Find where the given text appears and provide that cell's center as [x, y] coordinate. 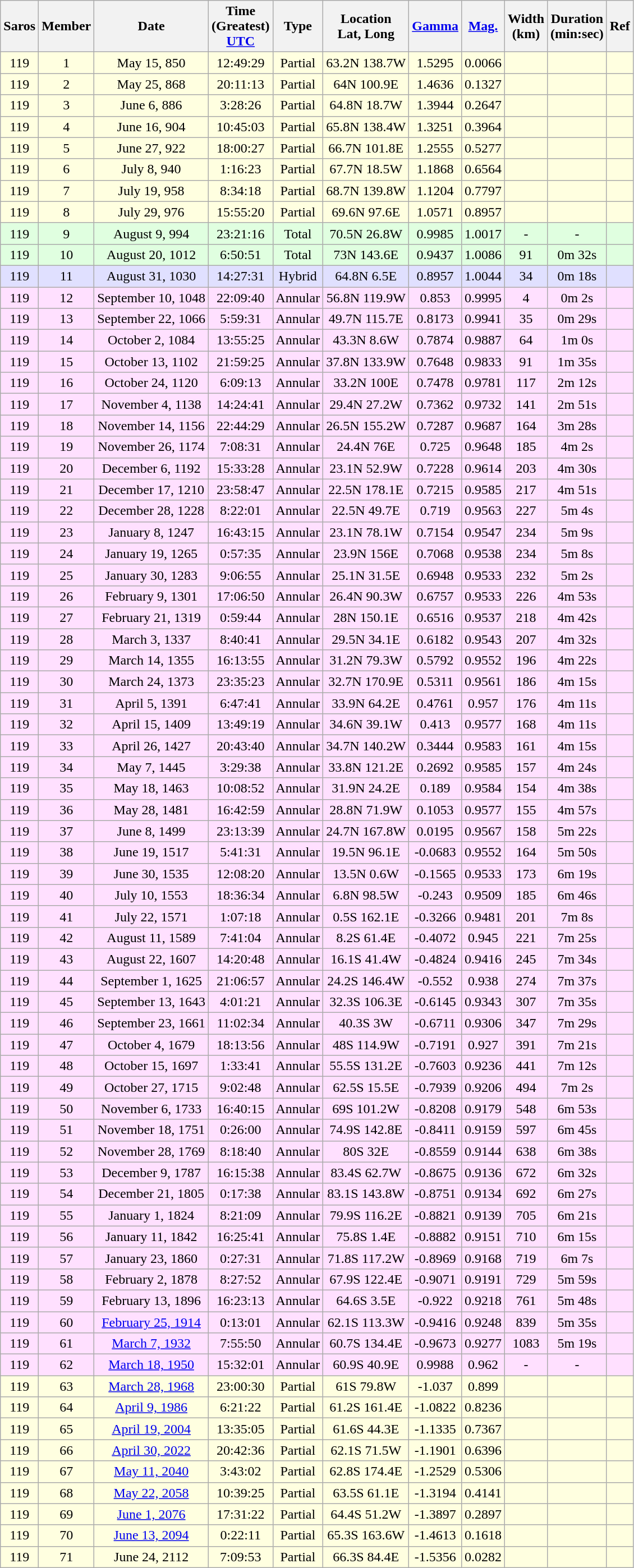
0.6396 [483, 1450]
226 [526, 596]
36 [66, 810]
0m 18s [577, 276]
5m 22s [577, 831]
33.9N 64.2E [366, 703]
19.5N 96.1E [366, 852]
4m 22s [577, 661]
4m 30s [577, 468]
548 [526, 1109]
0m 29s [577, 319]
-1.1335 [435, 1429]
12 [66, 298]
0.9481 [483, 916]
154 [526, 788]
0.899 [483, 1386]
221 [526, 938]
June 8, 1499 [151, 831]
0.6757 [435, 596]
5 [66, 148]
February 9, 1301 [151, 596]
68.7N 139.8W [366, 191]
July 10, 1553 [151, 895]
17 [66, 404]
50 [66, 1109]
0:17:38 [240, 1194]
August 31, 1030 [151, 276]
0.719 [435, 511]
18:00:27 [240, 148]
11:02:34 [240, 1023]
5m 19s [577, 1344]
1m 0s [577, 340]
0m 32s [577, 255]
66.7N 101.8E [366, 148]
32.7N 170.9E [366, 682]
719 [526, 1258]
20:42:36 [240, 1450]
62.5S 15.5E [366, 1087]
August 20, 1012 [151, 255]
3m 28s [577, 426]
33 [66, 746]
40 [66, 895]
0.5277 [483, 148]
7m 34s [577, 959]
June 6, 886 [151, 105]
0.9985 [435, 233]
65.3S 163.6W [366, 1535]
June 30, 1535 [151, 874]
0.9648 [483, 447]
May 18, 1463 [151, 788]
0:57:35 [240, 554]
March 18, 1950 [151, 1365]
5m 50s [577, 852]
705 [526, 1215]
0.9168 [483, 1258]
1:16:23 [240, 169]
-0.552 [435, 981]
27 [66, 617]
-1.4613 [435, 1535]
Saros [20, 26]
22.5N 178.1E [366, 490]
January 1, 1824 [151, 1215]
19 [66, 447]
71.8S 117.2W [366, 1258]
79.9S 116.2E [366, 1215]
6m 21s [577, 1215]
217 [526, 490]
23 [66, 532]
23.1N 78.1W [366, 532]
18:13:56 [240, 1045]
4:01:21 [240, 1002]
August 11, 1589 [151, 938]
-0.9071 [435, 1279]
-1.037 [435, 1386]
42 [66, 938]
May 7, 1445 [151, 767]
63 [66, 1386]
April 9, 1986 [151, 1408]
-0.6145 [435, 1002]
1:33:41 [240, 1066]
7m 29s [577, 1023]
5m 9s [577, 532]
1.1204 [435, 191]
20:11:13 [240, 84]
10:39:25 [240, 1493]
June 24, 2112 [151, 1557]
0.5306 [483, 1472]
1.1868 [435, 169]
0.9151 [483, 1237]
1.0571 [435, 212]
6m 53s [577, 1109]
1.5295 [435, 63]
Duration(min:sec) [577, 26]
4m 53s [577, 596]
16:43:15 [240, 532]
0.9781 [483, 383]
232 [526, 575]
December 17, 1210 [151, 490]
5m 8s [577, 554]
January 8, 1247 [151, 532]
January 11, 1842 [151, 1237]
28.8N 71.9W [366, 810]
0.7287 [435, 426]
0:26:00 [240, 1130]
0.2647 [483, 105]
67.9S 122.4E [366, 1279]
15:55:20 [240, 212]
24 [66, 554]
38 [66, 852]
December 28, 1228 [151, 511]
65.8N 138.4W [366, 127]
8:34:18 [240, 191]
7m 35s [577, 1002]
43 [66, 959]
8.2S 61.4E [366, 938]
74.9S 142.8E [366, 1130]
64.4S 51.2W [366, 1514]
10:45:03 [240, 127]
62.1S 71.5W [366, 1450]
692 [526, 1194]
November 4, 1138 [151, 404]
0:59:44 [240, 617]
34.6N 39.1W [366, 725]
17:31:22 [240, 1514]
October 2, 1084 [151, 340]
307 [526, 1002]
0.9543 [483, 639]
6:50:51 [240, 255]
16:42:59 [240, 810]
16:13:55 [240, 661]
1083 [526, 1344]
839 [526, 1322]
0.9416 [483, 959]
37 [66, 831]
21:59:25 [240, 362]
9 [66, 233]
13 [66, 319]
7m 8s [577, 916]
16:23:13 [240, 1300]
0.9218 [483, 1300]
May 25, 868 [151, 84]
7:08:31 [240, 447]
6:47:41 [240, 703]
75.8S 1.4E [366, 1237]
-0.243 [435, 895]
14:27:31 [240, 276]
45 [66, 1002]
November 18, 1751 [151, 1130]
0.0282 [483, 1557]
September 1, 1625 [151, 981]
710 [526, 1237]
0.9537 [483, 617]
3:29:38 [240, 767]
69 [66, 1514]
4m 38s [577, 788]
0.9306 [483, 1023]
0.9538 [483, 554]
69.6N 97.6E [366, 212]
September 23, 1661 [151, 1023]
December 6, 1192 [151, 468]
-0.6711 [435, 1023]
0.7648 [435, 362]
0:13:01 [240, 1322]
3:43:02 [240, 1472]
0.9561 [483, 682]
347 [526, 1023]
2m 12s [577, 383]
Date [151, 26]
0.7874 [435, 340]
28N 150.1E [366, 617]
207 [526, 639]
65 [66, 1429]
0.5311 [435, 682]
1.0017 [483, 233]
July 22, 1571 [151, 916]
6m 32s [577, 1173]
-1.1901 [435, 1450]
31.2N 79.3W [366, 661]
62.1S 113.3W [366, 1322]
0.2897 [483, 1514]
0.4141 [483, 1493]
0.189 [435, 788]
56.8N 119.9W [366, 298]
26.4N 90.3W [366, 596]
34.7N 140.2W [366, 746]
69S 101.2W [366, 1109]
0.7797 [483, 191]
1.4636 [435, 84]
30 [66, 682]
62.8S 174.4E [366, 1472]
7m 21s [577, 1045]
22.5N 49.7E [366, 511]
597 [526, 1130]
6.8N 98.5W [366, 895]
March 28, 1968 [151, 1386]
15 [66, 362]
Type [298, 26]
638 [526, 1151]
64.8N 18.7W [366, 105]
November 6, 1733 [151, 1109]
8:27:52 [240, 1279]
14:20:48 [240, 959]
274 [526, 981]
0.9614 [483, 468]
February 2, 1878 [151, 1279]
June 1, 2076 [151, 1514]
761 [526, 1300]
168 [526, 725]
73N 143.6E [366, 255]
-1.3897 [435, 1514]
-0.7939 [435, 1087]
0.9887 [483, 340]
0:22:11 [240, 1535]
-0.8559 [435, 1151]
56 [66, 1237]
6m 15s [577, 1237]
16:40:15 [240, 1109]
22 [66, 511]
-1.0822 [435, 1408]
161 [526, 746]
September 10, 1048 [151, 298]
494 [526, 1087]
Mag. [483, 26]
26.5N 155.2W [366, 426]
December 21, 1805 [151, 1194]
0.9583 [483, 746]
39 [66, 874]
-0.922 [435, 1300]
August 22, 1607 [151, 959]
-0.9416 [435, 1322]
September 13, 1643 [151, 1002]
0.9236 [483, 1066]
117 [526, 383]
26 [66, 596]
7m 2s [577, 1087]
54 [66, 1194]
60.9S 40.9E [366, 1365]
16:15:38 [240, 1173]
49 [66, 1087]
0.938 [483, 981]
32 [66, 725]
October 15, 1697 [151, 1066]
June 19, 1517 [151, 852]
83.1S 143.8W [366, 1194]
14:24:41 [240, 404]
6 [66, 169]
0.9277 [483, 1344]
0.9139 [483, 1215]
0.9941 [483, 319]
March 7, 1932 [151, 1344]
7m 12s [577, 1066]
February 13, 1896 [151, 1300]
21 [66, 490]
0.7068 [435, 554]
June 27, 922 [151, 148]
8:40:41 [240, 639]
23:00:30 [240, 1386]
7:55:50 [240, 1344]
17:06:50 [240, 596]
-0.7191 [435, 1045]
4m 42s [577, 617]
70 [66, 1535]
April 30, 2022 [151, 1450]
0.7154 [435, 532]
0.9248 [483, 1322]
8:18:40 [240, 1151]
24.2S 146.4W [366, 981]
May 28, 1481 [151, 810]
158 [526, 831]
60 [66, 1322]
441 [526, 1066]
31.9N 24.2E [366, 788]
0.9206 [483, 1087]
1.0086 [483, 255]
141 [526, 404]
Hybrid [298, 276]
23:21:16 [240, 233]
61S 79.8W [366, 1386]
March 3, 1337 [151, 639]
0.927 [483, 1045]
61.2S 161.4E [366, 1408]
64.6S 3.5E [366, 1300]
0.957 [483, 703]
-1.3194 [435, 1493]
0.725 [435, 447]
-1.2529 [435, 1472]
29 [66, 661]
16.1S 41.4W [366, 959]
58 [66, 1279]
6m 45s [577, 1130]
8 [66, 212]
29.5N 34.1E [366, 639]
14 [66, 340]
13:55:25 [240, 340]
0.9159 [483, 1130]
September 22, 1066 [151, 319]
12:49:29 [240, 63]
0.5S 162.1E [366, 916]
68 [66, 1493]
April 26, 1427 [151, 746]
0.3444 [435, 746]
20:43:40 [240, 746]
173 [526, 874]
0.9584 [483, 788]
0.945 [483, 938]
391 [526, 1045]
1 [66, 63]
6m 46s [577, 895]
12:08:20 [240, 874]
April 19, 2004 [151, 1429]
25.1N 31.5E [366, 575]
5m 48s [577, 1300]
176 [526, 703]
-0.4072 [435, 938]
October 4, 1679 [151, 1045]
0.4761 [435, 703]
2m 51s [577, 404]
0.9136 [483, 1173]
196 [526, 661]
37.8N 133.9W [366, 362]
0.9437 [435, 255]
64N 100.9E [366, 84]
7:41:04 [240, 938]
23.9N 156E [366, 554]
3 [66, 105]
7 [66, 191]
9:02:48 [240, 1087]
0.9134 [483, 1194]
40.3S 3W [366, 1023]
46 [66, 1023]
28 [66, 639]
March 24, 1373 [151, 682]
February 25, 1914 [151, 1322]
0.9732 [483, 404]
Member [66, 26]
0.9547 [483, 532]
80S 32E [366, 1151]
13:49:19 [240, 725]
203 [526, 468]
October 24, 1120 [151, 383]
0:27:31 [240, 1258]
729 [526, 1279]
0.9567 [483, 831]
0.7215 [435, 490]
62 [66, 1365]
48S 114.9W [366, 1045]
February 21, 1319 [151, 617]
5:59:31 [240, 319]
-1.5356 [435, 1557]
9:06:55 [240, 575]
201 [526, 916]
-0.0683 [435, 852]
Gamma [435, 26]
0.9988 [435, 1365]
18:36:34 [240, 895]
0.1618 [483, 1535]
186 [526, 682]
5m 59s [577, 1279]
0.6182 [435, 639]
5:41:31 [240, 852]
70.5N 26.8W [366, 233]
0.6516 [435, 617]
13:35:05 [240, 1429]
-0.8969 [435, 1258]
7:09:53 [240, 1557]
16:25:41 [240, 1237]
25 [66, 575]
71 [66, 1557]
-0.7603 [435, 1066]
Time(Greatest)UTC [240, 26]
23:35:23 [240, 682]
20 [66, 468]
2 [66, 84]
15:33:28 [240, 468]
51 [66, 1130]
24.7N 167.8W [366, 831]
1.3251 [435, 127]
0.3964 [483, 127]
May 15, 850 [151, 63]
0.9191 [483, 1279]
0.8173 [435, 319]
7m 25s [577, 938]
0.6948 [435, 575]
1.0044 [483, 276]
January 30, 1283 [151, 575]
64.8N 6.5E [366, 276]
1:07:18 [240, 916]
7m 37s [577, 981]
0.962 [483, 1365]
January 19, 1265 [151, 554]
July 8, 940 [151, 169]
0.9833 [483, 362]
April 15, 1409 [151, 725]
3:28:26 [240, 105]
55 [66, 1215]
66.3S 84.4E [366, 1557]
0.6564 [483, 169]
53 [66, 1173]
43.3N 8.6W [366, 340]
October 27, 1715 [151, 1087]
60.7S 134.4E [366, 1344]
23.1N 52.9W [366, 468]
0.7228 [435, 468]
LocationLat, Long [366, 26]
155 [526, 810]
Width(km) [526, 26]
57 [66, 1258]
59 [66, 1300]
January 23, 1860 [151, 1258]
0.9995 [483, 298]
18 [66, 426]
0.7478 [435, 383]
22:44:29 [240, 426]
63.5S 61.1E [366, 1493]
0.9509 [483, 895]
0.7362 [435, 404]
67 [66, 1472]
6m 7s [577, 1258]
0.8236 [483, 1408]
June 16, 904 [151, 127]
1m 35s [577, 362]
44 [66, 981]
May 11, 2040 [151, 1472]
-0.9673 [435, 1344]
8:21:09 [240, 1215]
55.5S 131.2E [366, 1066]
10:08:52 [240, 788]
6m 27s [577, 1194]
8:22:01 [240, 511]
245 [526, 959]
-0.8411 [435, 1130]
0.9179 [483, 1109]
0.9687 [483, 426]
0.9343 [483, 1002]
November 28, 1769 [151, 1151]
0.413 [435, 725]
June 13, 2094 [151, 1535]
5m 35s [577, 1322]
29.4N 27.2W [366, 404]
6:09:13 [240, 383]
0.2692 [435, 767]
10 [66, 255]
-0.4824 [435, 959]
July 19, 958 [151, 191]
52 [66, 1151]
0.1327 [483, 84]
May 22, 2058 [151, 1493]
0.9563 [483, 511]
21:06:57 [240, 981]
December 9, 1787 [151, 1173]
83.4S 62.7W [366, 1173]
227 [526, 511]
218 [526, 617]
November 26, 1174 [151, 447]
672 [526, 1173]
-0.8821 [435, 1215]
-0.8751 [435, 1194]
48 [66, 1066]
157 [526, 767]
61 [66, 1344]
November 14, 1156 [151, 426]
49.7N 115.7E [366, 319]
July 29, 976 [151, 212]
0.5792 [435, 661]
0.0066 [483, 63]
0m 2s [577, 298]
41 [66, 916]
13.5N 0.6W [366, 874]
1.2555 [435, 148]
6:21:22 [240, 1408]
4m 24s [577, 767]
66 [66, 1450]
-0.1565 [435, 874]
63.2N 138.7W [366, 63]
April 5, 1391 [151, 703]
15:32:01 [240, 1365]
-0.8208 [435, 1109]
31 [66, 703]
4m 57s [577, 810]
61.6S 44.3E [366, 1429]
23:58:47 [240, 490]
33.2N 100E [366, 383]
24.4N 76E [366, 447]
1.3944 [435, 105]
16 [66, 383]
0.7367 [483, 1429]
33.8N 121.2E [366, 767]
32.3S 106.3E [366, 1002]
4m 51s [577, 490]
4m 32s [577, 639]
-0.8675 [435, 1173]
March 14, 1355 [151, 661]
0.853 [435, 298]
-0.3266 [435, 916]
47 [66, 1045]
5m 4s [577, 511]
6m 38s [577, 1151]
October 13, 1102 [151, 362]
11 [66, 276]
67.7N 18.5W [366, 169]
-0.8882 [435, 1237]
22:09:40 [240, 298]
August 9, 994 [151, 233]
0.1053 [435, 810]
Ref [619, 26]
0.9144 [483, 1151]
6m 19s [577, 874]
5m 2s [577, 575]
23:13:39 [240, 831]
4m 2s [577, 447]
0.0195 [435, 831]
